Return the (x, y) coordinate for the center point of the cell that contains the specified text.  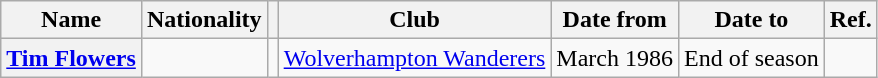
Tim Flowers (72, 58)
Name (72, 20)
Club (414, 20)
March 1986 (615, 58)
End of season (752, 58)
Wolverhampton Wanderers (414, 58)
Date to (752, 20)
Nationality (204, 20)
Ref. (850, 20)
Date from (615, 20)
